Find where the given text appears and provide that cell's center as (X, Y) coordinate. 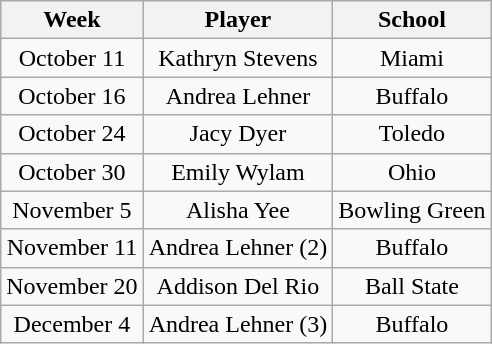
Jacy Dyer (238, 134)
Toledo (412, 134)
Bowling Green (412, 210)
October 30 (72, 172)
October 16 (72, 96)
Miami (412, 58)
November 11 (72, 248)
November 20 (72, 286)
Player (238, 20)
Andrea Lehner (2) (238, 248)
Alisha Yee (238, 210)
Ball State (412, 286)
Andrea Lehner (238, 96)
November 5 (72, 210)
Addison Del Rio (238, 286)
October 24 (72, 134)
October 11 (72, 58)
Kathryn Stevens (238, 58)
Emily Wylam (238, 172)
December 4 (72, 324)
Andrea Lehner (3) (238, 324)
Ohio (412, 172)
Week (72, 20)
School (412, 20)
